Return the [X, Y] coordinate for the center point of the cell that contains the specified text.  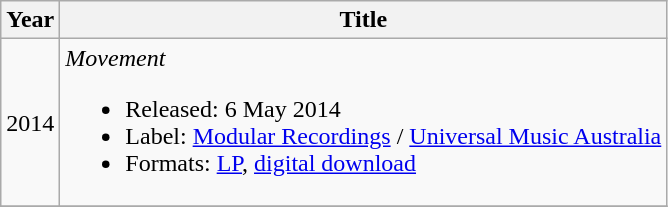
MovementReleased: 6 May 2014Label: Modular Recordings / Universal Music AustraliaFormats: LP, digital download [364, 122]
Title [364, 20]
2014 [30, 122]
Year [30, 20]
